Return [X, Y] of the center of cell containing provided text 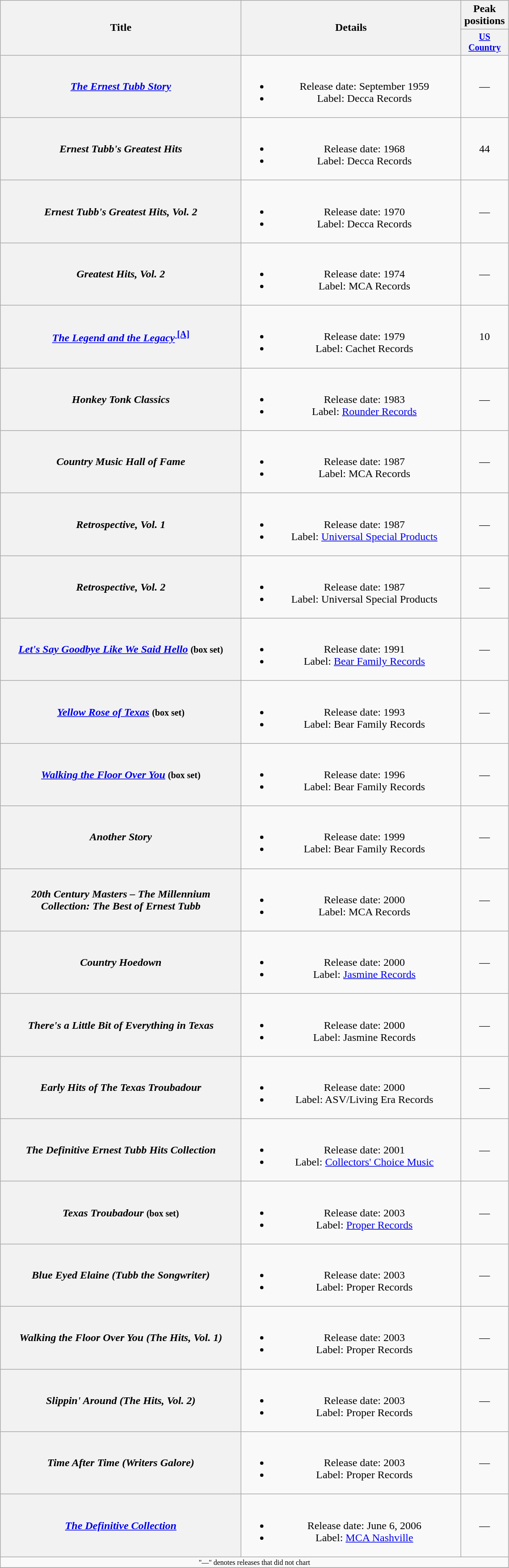
Details [351, 28]
Early Hits of The Texas Troubadour [121, 1087]
Release date: 2000Label: ASV/Living Era Records [351, 1087]
20th Century Masters – The MillenniumCollection: The Best of Ernest Tubb [121, 900]
Greatest Hits, Vol. 2 [121, 274]
The Definitive Collection [121, 1526]
Release date: 1996Label: Bear Family Records [351, 775]
Release date: 1999Label: Bear Family Records [351, 837]
Release date: September 1959Label: Decca Records [351, 86]
Ernest Tubb's Greatest Hits, Vol. 2 [121, 211]
Release date: 1993Label: Bear Family Records [351, 712]
Honkey Tonk Classics [121, 399]
Let's Say Goodbye Like We Said Hello (box set) [121, 650]
Another Story [121, 837]
Walking the Floor Over You (The Hits, Vol. 1) [121, 1338]
The Ernest Tubb Story [121, 86]
Retrospective, Vol. 2 [121, 587]
Title [121, 28]
Release date: June 6, 2006Label: MCA Nashville [351, 1526]
Release date: 2001Label: Collectors' Choice Music [351, 1150]
The Legend and the Legacy [A] [121, 337]
There's a Little Bit of Everything in Texas [121, 1025]
Ernest Tubb's Greatest Hits [121, 149]
Release date: 1987Label: MCA Records [351, 462]
Release date: 1979Label: Cachet Records [351, 337]
Time After Time (Writers Galore) [121, 1463]
Yellow Rose of Texas (box set) [121, 712]
"—" denotes releases that did not chart [255, 1562]
Release date: 2000Label: MCA Records [351, 900]
Walking the Floor Over You (box set) [121, 775]
Blue Eyed Elaine (Tubb the Songwriter) [121, 1275]
Release date: 1970Label: Decca Records [351, 211]
Country Music Hall of Fame [121, 462]
Retrospective, Vol. 1 [121, 524]
Texas Troubadour (box set) [121, 1212]
US Country [484, 42]
The Definitive Ernest Tubb Hits Collection [121, 1150]
Release date: 1968Label: Decca Records [351, 149]
44 [484, 149]
Country Hoedown [121, 962]
Release date: 1991Label: Bear Family Records [351, 650]
Peak positions [484, 15]
10 [484, 337]
Release date: 1974Label: MCA Records [351, 274]
Slippin' Around (The Hits, Vol. 2) [121, 1400]
Release date: 1983Label: Rounder Records [351, 399]
